Find where the given text appears and provide that cell's center as (X, Y) coordinate. 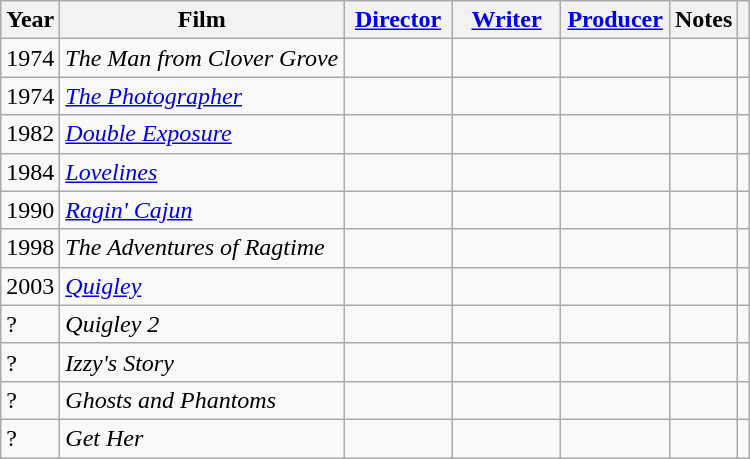
Ragin' Cajun (202, 210)
Izzy's Story (202, 362)
1984 (30, 172)
1998 (30, 248)
Lovelines (202, 172)
Ghosts and Phantoms (202, 400)
Year (30, 20)
Quigley (202, 286)
Get Her (202, 438)
1990 (30, 210)
2003 (30, 286)
Director (398, 20)
1982 (30, 134)
The Adventures of Ragtime (202, 248)
Double Exposure (202, 134)
Notes (703, 20)
Writer (506, 20)
Quigley 2 (202, 324)
The Photographer (202, 96)
Producer (616, 20)
The Man from Clover Grove (202, 58)
Film (202, 20)
